Output the [X, Y] coordinate of the center of the cell containing the given text.  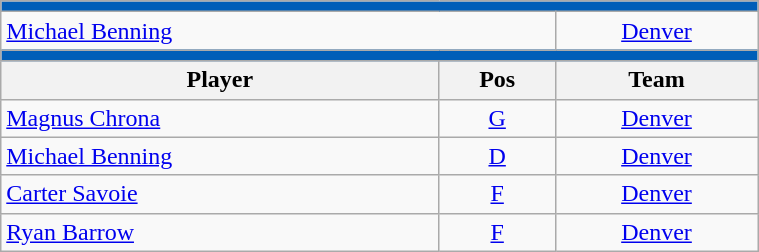
G [497, 118]
Ryan Barrow [220, 232]
Pos [497, 80]
Carter Savoie [220, 194]
Team [656, 80]
Magnus Chrona [220, 118]
D [497, 156]
Player [220, 80]
